Extract the (x, y) coordinate from the center of the cell holding the provided text.  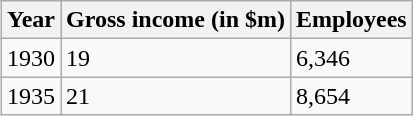
6,346 (352, 58)
1935 (32, 96)
Employees (352, 20)
Gross income (in $m) (176, 20)
21 (176, 96)
8,654 (352, 96)
1930 (32, 58)
19 (176, 58)
Year (32, 20)
